Output the (x, y) coordinate of the center of the cell containing the given text.  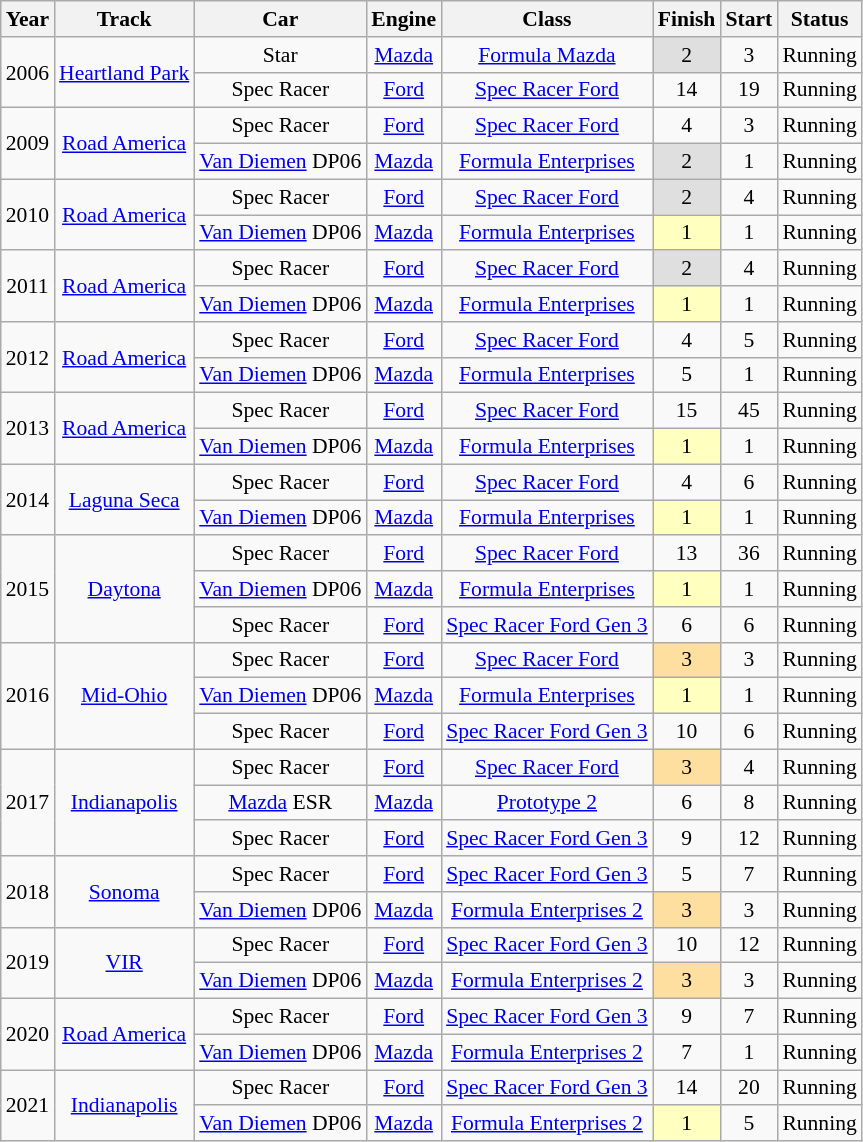
Car (280, 19)
Status (819, 19)
Star (280, 55)
2019 (28, 962)
2009 (28, 144)
45 (748, 411)
20 (748, 1088)
8 (748, 803)
Start (748, 19)
19 (748, 90)
2017 (28, 802)
2021 (28, 1106)
2018 (28, 892)
Finish (687, 19)
VIR (124, 962)
2014 (28, 500)
2011 (28, 286)
13 (687, 554)
2012 (28, 358)
Sonoma (124, 892)
Formula Mazda (547, 55)
Prototype 2 (547, 803)
Laguna Seca (124, 500)
15 (687, 411)
Mid-Ohio (124, 696)
2006 (28, 72)
Year (28, 19)
Engine (404, 19)
Daytona (124, 590)
2020 (28, 1034)
Class (547, 19)
Mazda ESR (280, 803)
Track (124, 19)
2016 (28, 696)
2010 (28, 214)
2015 (28, 590)
36 (748, 554)
2013 (28, 428)
Heartland Park (124, 72)
